Extract the [X, Y] coordinate from the center of the cell holding the provided text.  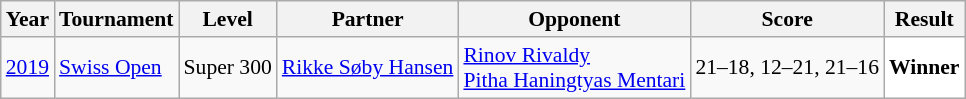
21–18, 12–21, 21–16 [787, 68]
Year [28, 19]
Rikke Søby Hansen [368, 68]
Super 300 [228, 68]
Opponent [574, 19]
Tournament [116, 19]
Score [787, 19]
Partner [368, 19]
2019 [28, 68]
Rinov Rivaldy Pitha Haningtyas Mentari [574, 68]
Result [924, 19]
Winner [924, 68]
Swiss Open [116, 68]
Level [228, 19]
